Find where the given text appears and provide that cell's center as (x, y) coordinate. 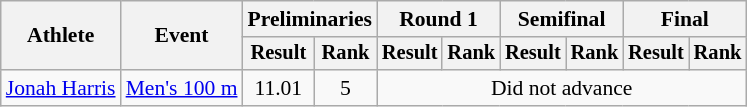
Final (684, 19)
Event (182, 36)
Preliminaries (310, 19)
Athlete (61, 36)
11.01 (279, 88)
Jonah Harris (61, 88)
Men's 100 m (182, 88)
Did not advance (562, 88)
Round 1 (438, 19)
5 (346, 88)
Semifinal (562, 19)
